Return (x, y) of the center of cell containing provided text 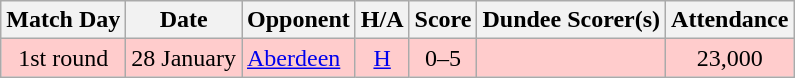
Match Day (64, 20)
23,000 (730, 58)
Aberdeen (299, 58)
Dundee Scorer(s) (572, 20)
Date (184, 20)
1st round (64, 58)
Opponent (299, 20)
Attendance (730, 20)
H (382, 58)
28 January (184, 58)
0–5 (443, 58)
Score (443, 20)
H/A (382, 20)
